Provide the (X, Y) coordinate of the cell's center where the given text is located.  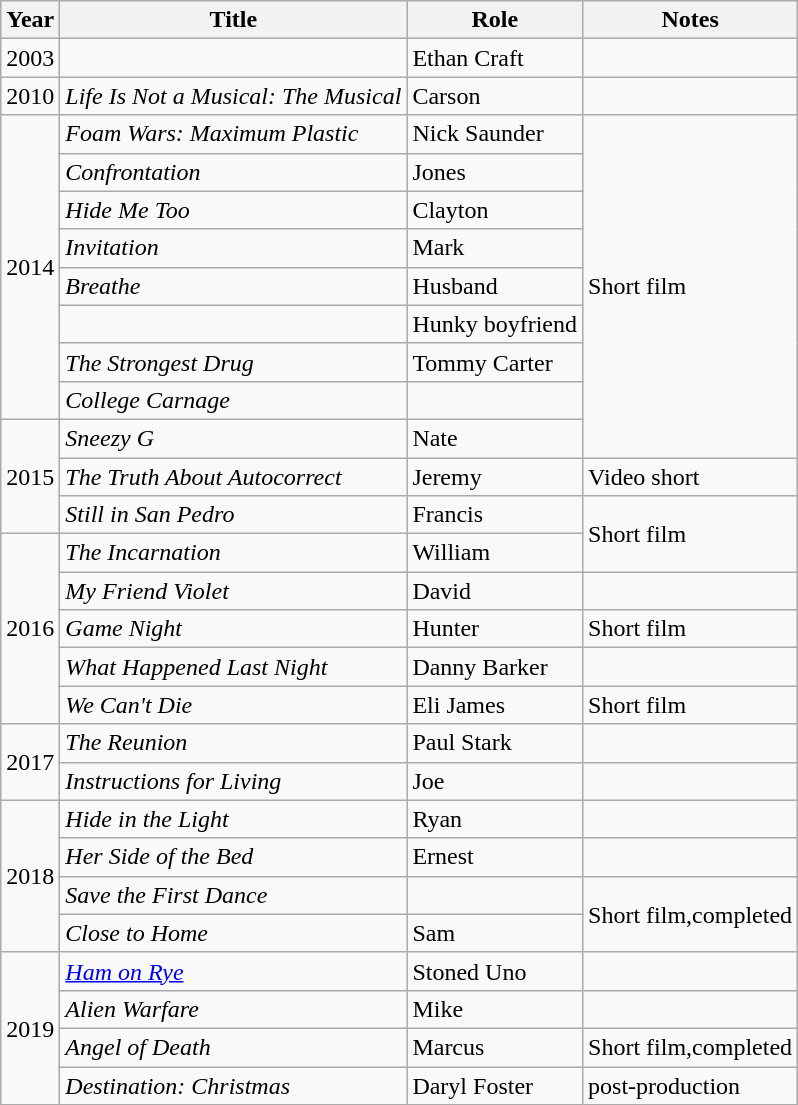
Nate (495, 438)
College Carnage (234, 400)
Sam (495, 933)
Hide in the Light (234, 819)
The Incarnation (234, 553)
Jones (495, 172)
The Reunion (234, 743)
Video short (690, 477)
Alien Warfare (234, 1009)
Danny Barker (495, 667)
Title (234, 20)
Ryan (495, 819)
2017 (30, 762)
Husband (495, 286)
Jeremy (495, 477)
Confrontation (234, 172)
Carson (495, 96)
post-production (690, 1085)
Destination: Christmas (234, 1085)
Ethan Craft (495, 58)
Foam Wars: Maximum Plastic (234, 134)
Angel of Death (234, 1047)
Mike (495, 1009)
Hide Me Too (234, 210)
Mark (495, 248)
Sneezy G (234, 438)
David (495, 591)
Instructions for Living (234, 781)
2003 (30, 58)
Joe (495, 781)
Notes (690, 20)
Role (495, 20)
Nick Saunder (495, 134)
Life Is Not a Musical: The Musical (234, 96)
Ernest (495, 857)
2015 (30, 476)
2014 (30, 267)
What Happened Last Night (234, 667)
Francis (495, 515)
2016 (30, 629)
2018 (30, 876)
My Friend Violet (234, 591)
Clayton (495, 210)
Invitation (234, 248)
Stoned Uno (495, 971)
Hunky boyfriend (495, 324)
The Strongest Drug (234, 362)
We Can't Die (234, 705)
Hunter (495, 629)
William (495, 553)
Ham on Rye (234, 971)
Marcus (495, 1047)
Her Side of the Bed (234, 857)
2010 (30, 96)
The Truth About Autocorrect (234, 477)
Save the First Dance (234, 895)
Year (30, 20)
Breathe (234, 286)
Still in San Pedro (234, 515)
Tommy Carter (495, 362)
Daryl Foster (495, 1085)
Paul Stark (495, 743)
2019 (30, 1028)
Eli James (495, 705)
Close to Home (234, 933)
Game Night (234, 629)
